Detect which cell encompasses the target text, then output its [X, Y] center coordinate. 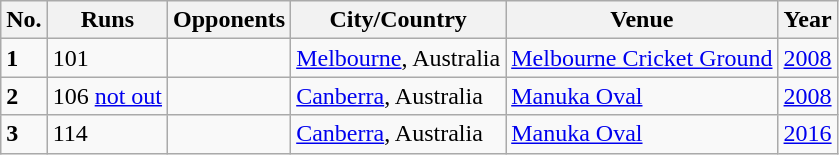
Venue [642, 20]
114 [107, 134]
Melbourne Cricket Ground [642, 58]
Year [808, 20]
2016 [808, 134]
3 [24, 134]
No. [24, 20]
Melbourne, Australia [398, 58]
City/Country [398, 20]
106 not out [107, 96]
Opponents [230, 20]
Runs [107, 20]
2 [24, 96]
1 [24, 58]
101 [107, 58]
